Search for the cell housing the specified text and yield its [X, Y] center coordinate. 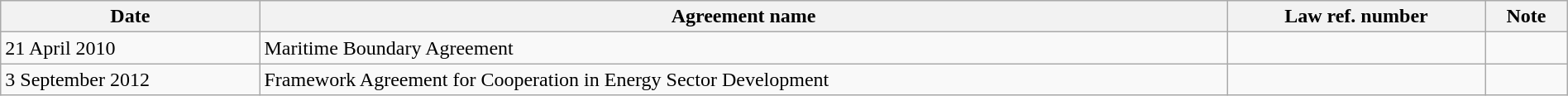
Maritime Boundary Agreement [743, 48]
Law ref. number [1356, 17]
Note [1527, 17]
Date [131, 17]
21 April 2010 [131, 48]
Agreement name [743, 17]
3 September 2012 [131, 79]
Framework Agreement for Cooperation in Energy Sector Development [743, 79]
